Identify which cell holds the provided text, then report its [X, Y] central coordinate. 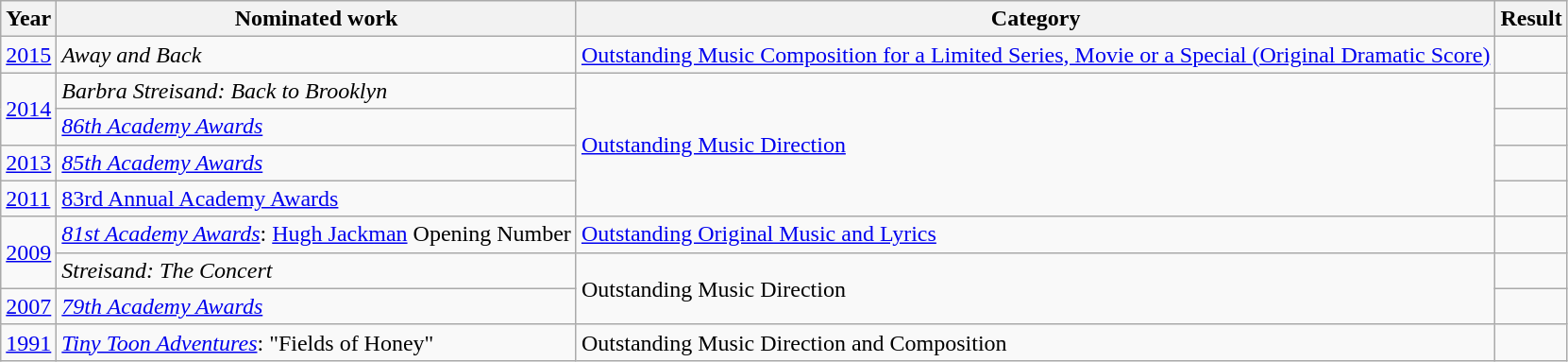
2009 [28, 252]
Result [1531, 19]
83rd Annual Academy Awards [317, 198]
2013 [28, 163]
2007 [28, 306]
85th Academy Awards [317, 163]
Tiny Toon Adventures: "Fields of Honey" [317, 342]
1991 [28, 342]
Away and Back [317, 55]
Outstanding Original Music and Lyrics [1036, 234]
2015 [28, 55]
Outstanding Music Direction and Composition [1036, 342]
2014 [28, 109]
Barbra Streisand: Back to Brooklyn [317, 91]
Outstanding Music Composition for a Limited Series, Movie or a Special (Original Dramatic Score) [1036, 55]
86th Academy Awards [317, 127]
79th Academy Awards [317, 306]
2011 [28, 198]
Nominated work [317, 19]
81st Academy Awards: Hugh Jackman Opening Number [317, 234]
Year [28, 19]
Category [1036, 19]
Streisand: The Concert [317, 270]
